Return [X, Y] of the center of cell containing provided text 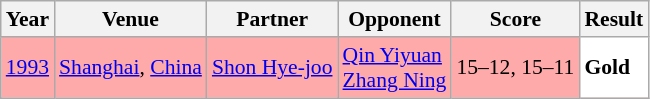
Year [28, 19]
Shanghai, China [130, 68]
Score [515, 19]
Qin Yiyuan Zhang Ning [395, 68]
Venue [130, 19]
Shon Hye-joo [272, 68]
Result [614, 19]
Opponent [395, 19]
15–12, 15–11 [515, 68]
1993 [28, 68]
Partner [272, 19]
Gold [614, 68]
